Capture the cell that displays the provided text and extract its (x, y) central coordinate. 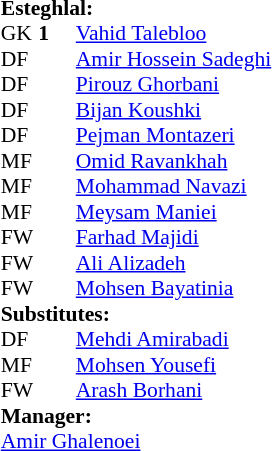
Omid Ravankhah (174, 161)
Arash Borhani (174, 391)
Ali Alizadeh (174, 263)
Amir Hossein Sadeghi (174, 59)
Mohammad Navazi (174, 187)
Manager: (136, 416)
Substitutes: (136, 314)
Vahid Talebloo (174, 33)
Farhad Majidi (174, 237)
Pejman Montazeri (174, 135)
Bijan Koushki (174, 110)
Meysam Maniei (174, 212)
Mohsen Yousefi (174, 365)
Mehdi Amirabadi (174, 339)
Mohsen Bayatinia (174, 289)
1 (57, 33)
GK (20, 33)
Pirouz Ghorbani (174, 85)
